Scan for the cell matching the given text and deliver its [X, Y] coordinate at center. 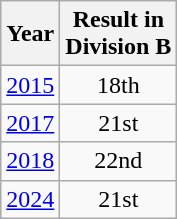
2017 [30, 123]
22nd [118, 161]
2018 [30, 161]
2024 [30, 199]
18th [118, 85]
Result inDivision B [118, 34]
Year [30, 34]
2015 [30, 85]
